Determine the (x, y) coordinate at the center of the cell enclosing the given text.  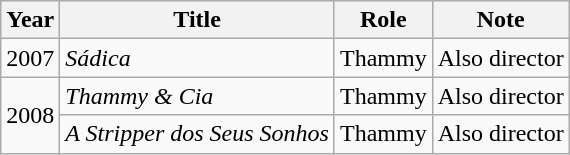
Role (383, 20)
Note (500, 20)
A Stripper dos Seus Sonhos (198, 134)
Title (198, 20)
2007 (30, 58)
2008 (30, 115)
Sádica (198, 58)
Year (30, 20)
Thammy & Cia (198, 96)
